Extract the (x, y) coordinate from the center of the cell holding the provided text.  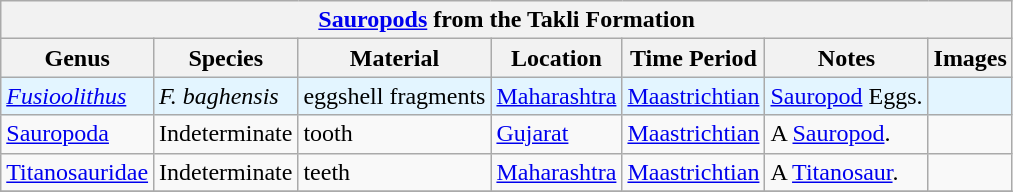
Fusioolithus (78, 96)
Sauropoda (78, 134)
Genus (78, 58)
A Sauropod. (846, 134)
Images (970, 58)
teeth (394, 172)
Location (556, 58)
Gujarat (556, 134)
tooth (394, 134)
F. baghensis (226, 96)
Titanosauridae (78, 172)
Sauropod Eggs. (846, 96)
eggshell fragments (394, 96)
Time Period (694, 58)
Material (394, 58)
Species (226, 58)
A Titanosaur. (846, 172)
Notes (846, 58)
Sauropods from the Takli Formation (507, 20)
